Capture the cell that displays the provided text and extract its (x, y) central coordinate. 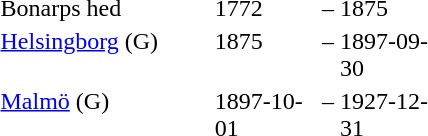
1875 (265, 54)
– (328, 54)
